Pinpoint the cell where the given text exists, returning its (x, y) midpoint coordinate. 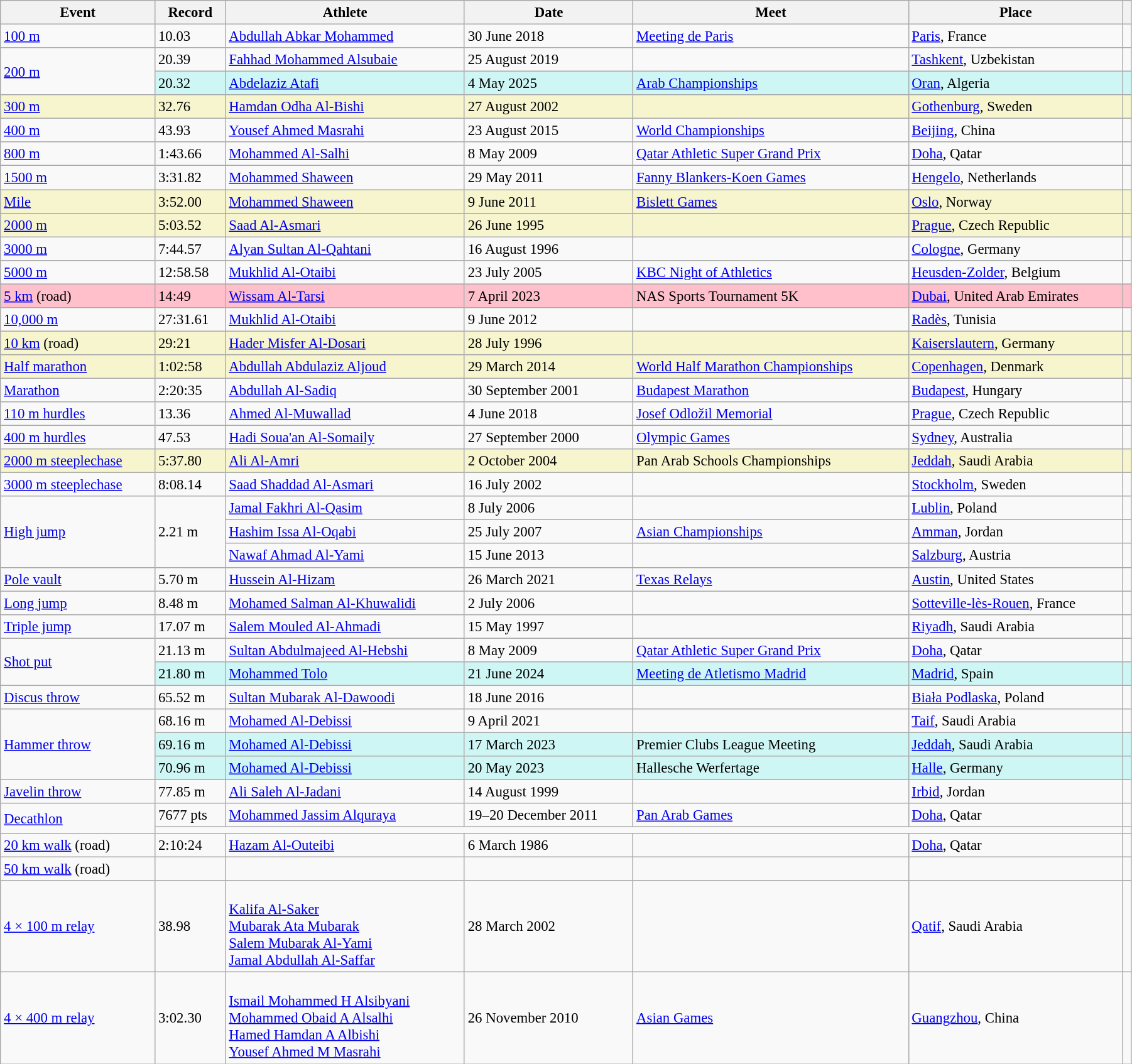
16 July 2002 (548, 485)
Budapest Marathon (771, 390)
5.70 m (190, 579)
7:44.57 (190, 249)
Mile (78, 202)
Cologne, Germany (1015, 249)
9 June 2011 (548, 202)
17 March 2023 (548, 744)
Meeting de Atletismo Madrid (771, 674)
8:08.14 (190, 485)
Decathlon (78, 818)
2:20:35 (190, 390)
47.53 (190, 438)
29:21 (190, 343)
800 m (78, 154)
Gothenburg, Sweden (1015, 107)
Ahmed Al-Muwallad (345, 414)
Date (548, 13)
28 March 2002 (548, 926)
Taif, Saudi Arabia (1015, 721)
Meeting de Paris (771, 36)
Ali Al-Amri (345, 461)
20.39 (190, 60)
Pan Arab Games (771, 815)
Premier Clubs League Meeting (771, 744)
Asian Games (771, 1018)
Discus throw (78, 697)
1:02:58 (190, 367)
2 July 2006 (548, 603)
Hazam Al-Outeibi (345, 845)
23 July 2005 (548, 272)
9 June 2012 (548, 320)
4 × 400 m relay (78, 1018)
Asian Championships (771, 532)
9 April 2021 (548, 721)
3000 m steeplechase (78, 485)
200 m (78, 72)
Bislett Games (771, 202)
2.21 m (190, 531)
Sotteville-lès-Rouen, France (1015, 603)
Pole vault (78, 579)
NAS Sports Tournament 5K (771, 296)
Alyan Sultan Al-Qahtani (345, 249)
Abdullah Al-Sadiq (345, 390)
Oran, Algeria (1015, 84)
1:43.66 (190, 154)
65.52 m (190, 697)
Hengelo, Netherlands (1015, 178)
Ali Saleh Al-Jadani (345, 792)
Mohammed Tolo (345, 674)
Mohammed Al-Salhi (345, 154)
Madrid, Spain (1015, 674)
Heusden-Zolder, Belgium (1015, 272)
30 June 2018 (548, 36)
Olympic Games (771, 438)
Budapest, Hungary (1015, 390)
Ismail Mohammed H AlsibyaniMohammed Obaid A AlsalhiHamed Hamdan A AlbishiYousef Ahmed M Masrahi (345, 1018)
Meet (771, 13)
30 September 2001 (548, 390)
5:37.80 (190, 461)
8 July 2006 (548, 508)
17.07 m (190, 626)
5 km (road) (78, 296)
110 m hurdles (78, 414)
10,000 m (78, 320)
3:52.00 (190, 202)
Hashim Issa Al-Oqabi (345, 532)
12:58.58 (190, 272)
3000 m (78, 249)
Dubai, United Arab Emirates (1015, 296)
Guangzhou, China (1015, 1018)
26 June 1995 (548, 225)
6 March 1986 (548, 845)
68.16 m (190, 721)
Record (190, 13)
Wissam Al-Tarsi (345, 296)
69.16 m (190, 744)
Event (78, 13)
Half marathon (78, 367)
Nawaf Ahmad Al-Yami (345, 556)
15 June 2013 (548, 556)
20 May 2023 (548, 768)
Qatif, Saudi Arabia (1015, 926)
Fanny Blankers-Koen Games (771, 178)
29 May 2011 (548, 178)
8.48 m (190, 603)
23 August 2015 (548, 131)
13.36 (190, 414)
7 April 2023 (548, 296)
Mohamed Salman Al-Khuwalidi (345, 603)
Paris, France (1015, 36)
World Championships (771, 131)
18 June 2016 (548, 697)
Kalifa Al-SakerMubarak Ata MubarakSalem Mubarak Al-YamiJamal Abdullah Al-Saffar (345, 926)
Hallesche Werfertage (771, 768)
3:31.82 (190, 178)
4 × 100 m relay (78, 926)
Lublin, Poland (1015, 508)
Arab Championships (771, 84)
Saad Al-Asmari (345, 225)
Javelin throw (78, 792)
43.93 (190, 131)
Hader Misfer Al-Dosari (345, 343)
1500 m (78, 178)
Radès, Tunisia (1015, 320)
28 July 1996 (548, 343)
400 m (78, 131)
Amman, Jordan (1015, 532)
25 July 2007 (548, 532)
20.32 (190, 84)
14:49 (190, 296)
Salzburg, Austria (1015, 556)
10.03 (190, 36)
World Half Marathon Championships (771, 367)
27:31.61 (190, 320)
77.85 m (190, 792)
38.98 (190, 926)
Yousef Ahmed Masrahi (345, 131)
Place (1015, 13)
Sultan Abdulmajeed Al-Hebshi (345, 650)
Pan Arab Schools Championships (771, 461)
Austin, United States (1015, 579)
27 August 2002 (548, 107)
5:03.52 (190, 225)
100 m (78, 36)
20 km walk (road) (78, 845)
21.80 m (190, 674)
Copenhagen, Denmark (1015, 367)
70.96 m (190, 768)
Hadi Soua'an Al-Somaily (345, 438)
Kaiserslautern, Germany (1015, 343)
Halle, Germany (1015, 768)
2000 m (78, 225)
4 June 2018 (548, 414)
14 August 1999 (548, 792)
Saad Shaddad Al-Asmari (345, 485)
400 m hurdles (78, 438)
Oslo, Norway (1015, 202)
7677 pts (190, 815)
Salem Mouled Al-Ahmadi (345, 626)
26 November 2010 (548, 1018)
5000 m (78, 272)
Texas Relays (771, 579)
4 May 2025 (548, 84)
29 March 2014 (548, 367)
Biała Podlaska, Poland (1015, 697)
High jump (78, 531)
15 May 1997 (548, 626)
Marathon (78, 390)
26 March 2021 (548, 579)
Jamal Fakhri Al-Qasim (345, 508)
32.76 (190, 107)
Hussein Al-Hizam (345, 579)
Abdullah Abdulaziz Aljoud (345, 367)
21.13 m (190, 650)
21 June 2024 (548, 674)
Josef Odložil Memorial (771, 414)
3:02.30 (190, 1018)
Hammer throw (78, 745)
50 km walk (road) (78, 869)
2 October 2004 (548, 461)
Riyadh, Saudi Arabia (1015, 626)
2:10:24 (190, 845)
Fahhad Mohammed Alsubaie (345, 60)
Sultan Mubarak Al-Dawoodi (345, 697)
300 m (78, 107)
Abdelaziz Atafi (345, 84)
Stockholm, Sweden (1015, 485)
Triple jump (78, 626)
25 August 2019 (548, 60)
27 September 2000 (548, 438)
Hamdan Odha Al-Bishi (345, 107)
Beijing, China (1015, 131)
19–20 December 2011 (548, 815)
2000 m steeplechase (78, 461)
16 August 1996 (548, 249)
Abdullah Abkar Mohammed (345, 36)
Irbid, Jordan (1015, 792)
10 km (road) (78, 343)
Athlete (345, 13)
Shot put (78, 662)
Sydney, Australia (1015, 438)
KBC Night of Athletics (771, 272)
Mohammed Jassim Alquraya (345, 815)
Tashkent, Uzbekistan (1015, 60)
Long jump (78, 603)
